Search for the cell housing the specified text and yield its [x, y] center coordinate. 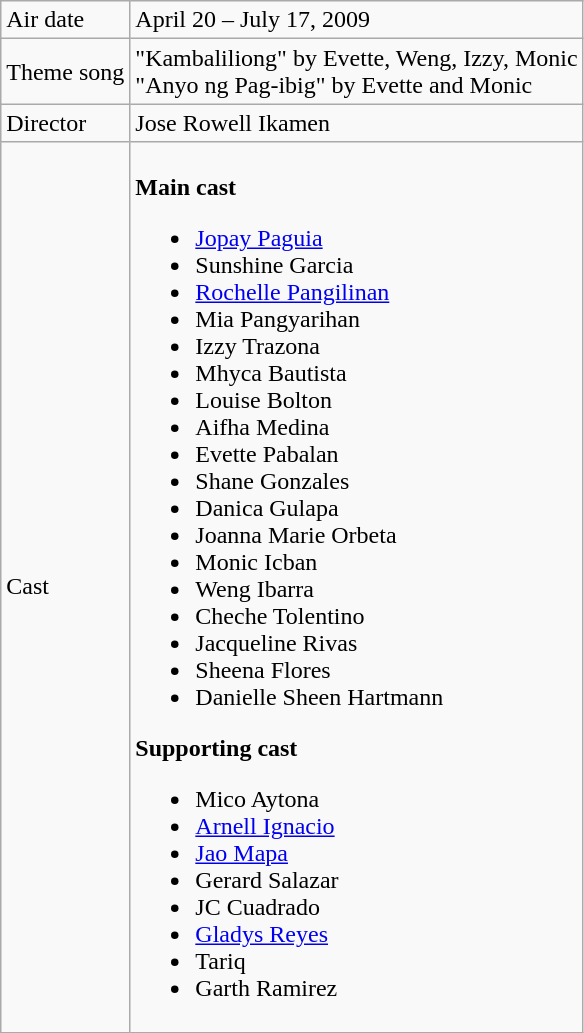
Jose Rowell Ikamen [356, 123]
Theme song [66, 72]
April 20 – July 17, 2009 [356, 20]
"Kambaliliong" by Evette, Weng, Izzy, Monic "Anyo ng Pag-ibig" by Evette and Monic [356, 72]
Director [66, 123]
Air date [66, 20]
Cast [66, 587]
